Pinpoint the cell where the given text exists, returning its (x, y) midpoint coordinate. 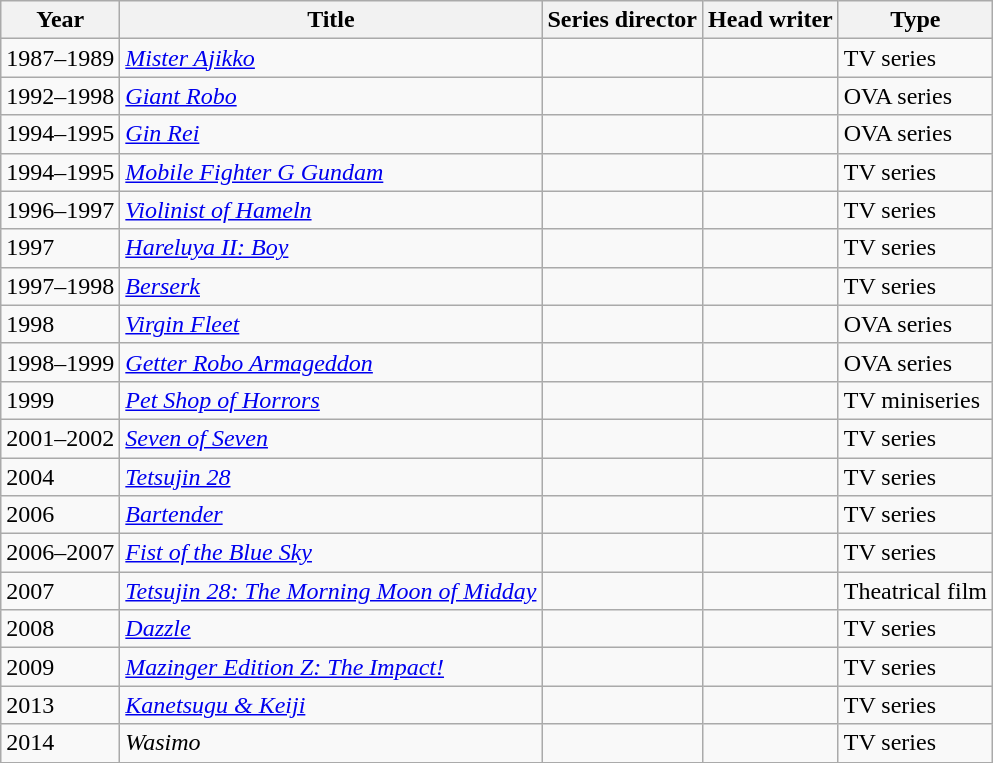
2014 (60, 743)
Wasimo (331, 743)
Head writer (771, 20)
Tetsujin 28: The Morning Moon of Midday (331, 591)
Violinist of Hameln (331, 210)
2009 (60, 667)
Hareluya II: Boy (331, 248)
TV miniseries (915, 400)
1998–1999 (60, 362)
1987–1989 (60, 58)
Seven of Seven (331, 438)
2013 (60, 705)
2004 (60, 477)
Virgin Fleet (331, 324)
2007 (60, 591)
2001–2002 (60, 438)
Theatrical film (915, 591)
Mazinger Edition Z: The Impact! (331, 667)
2006 (60, 515)
1998 (60, 324)
Series director (622, 20)
Title (331, 20)
1997–1998 (60, 286)
Tetsujin 28 (331, 477)
Fist of the Blue Sky (331, 553)
Type (915, 20)
Dazzle (331, 629)
Bartender (331, 515)
Year (60, 20)
2008 (60, 629)
Gin Rei (331, 134)
1996–1997 (60, 210)
1999 (60, 400)
Berserk (331, 286)
Getter Robo Armageddon (331, 362)
Kanetsugu & Keiji (331, 705)
Giant Robo (331, 96)
Pet Shop of Horrors (331, 400)
2006–2007 (60, 553)
1997 (60, 248)
1992–1998 (60, 96)
Mister Ajikko (331, 58)
Mobile Fighter G Gundam (331, 172)
